Return (X, Y) of the center of cell containing provided text 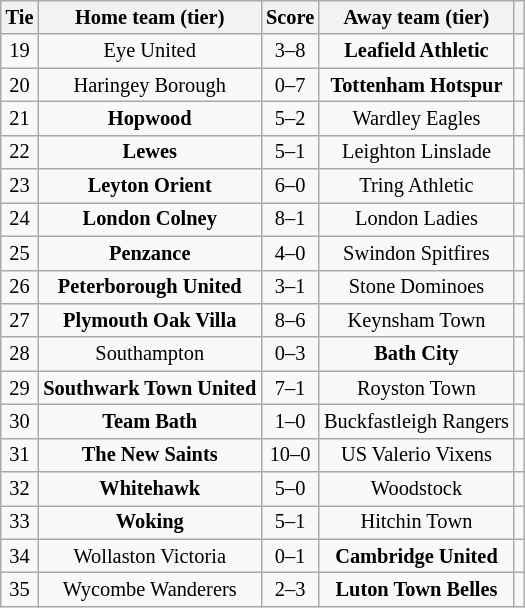
2–3 (290, 589)
34 (20, 556)
0–7 (290, 85)
Cambridge United (416, 556)
Whitehawk (150, 489)
Royston Town (416, 388)
0–1 (290, 556)
1–0 (290, 421)
Bath City (416, 354)
Away team (tier) (416, 17)
Stone Dominoes (416, 287)
Leighton Linslade (416, 152)
London Colney (150, 219)
20 (20, 85)
10–0 (290, 455)
The New Saints (150, 455)
Home team (tier) (150, 17)
7–1 (290, 388)
Hitchin Town (416, 522)
23 (20, 186)
28 (20, 354)
4–0 (290, 253)
25 (20, 253)
Haringey Borough (150, 85)
29 (20, 388)
32 (20, 489)
Peterborough United (150, 287)
8–1 (290, 219)
Tring Athletic (416, 186)
Tie (20, 17)
US Valerio Vixens (416, 455)
Score (290, 17)
London Ladies (416, 219)
Tottenham Hotspur (416, 85)
24 (20, 219)
3–8 (290, 51)
3–1 (290, 287)
Woodstock (416, 489)
Wardley Eagles (416, 118)
35 (20, 589)
Buckfastleigh Rangers (416, 421)
22 (20, 152)
Lewes (150, 152)
Wollaston Victoria (150, 556)
Leafield Athletic (416, 51)
Hopwood (150, 118)
Eye United (150, 51)
33 (20, 522)
Penzance (150, 253)
5–2 (290, 118)
30 (20, 421)
31 (20, 455)
5–0 (290, 489)
27 (20, 320)
8–6 (290, 320)
Wycombe Wanderers (150, 589)
Luton Town Belles (416, 589)
26 (20, 287)
Team Bath (150, 421)
19 (20, 51)
Leyton Orient (150, 186)
21 (20, 118)
6–0 (290, 186)
0–3 (290, 354)
Southwark Town United (150, 388)
Swindon Spitfires (416, 253)
Plymouth Oak Villa (150, 320)
Woking (150, 522)
Southampton (150, 354)
Keynsham Town (416, 320)
